From the cell containing the given text, extract its center point as (X, Y) coordinate. 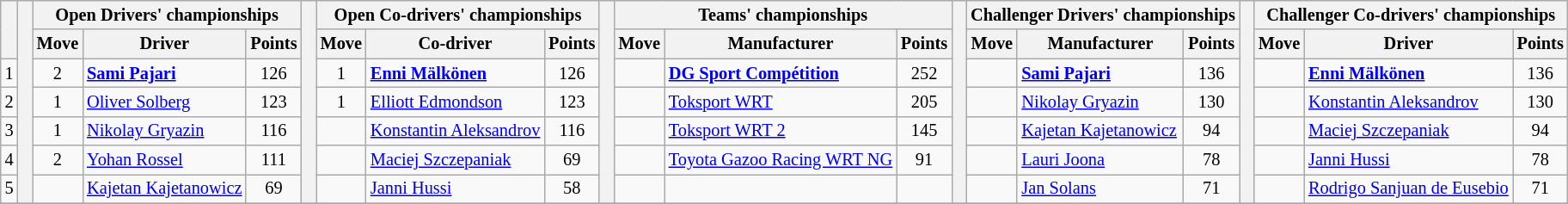
145 (924, 131)
111 (273, 160)
Jan Solans (1100, 189)
Lauri Joona (1100, 160)
Co-driver (456, 44)
3 (9, 131)
Toyota Gazoo Racing WRT NG (781, 160)
Open Drivers' championships (167, 15)
Elliott Edmondson (456, 102)
Yohan Rossel (164, 160)
Challenger Drivers' championships (1102, 15)
DG Sport Compétition (781, 73)
252 (924, 73)
Toksport WRT (781, 102)
Toksport WRT 2 (781, 131)
Open Co-drivers' championships (458, 15)
58 (572, 189)
Teams' championships (782, 15)
Challenger Co-drivers' championships (1412, 15)
5 (9, 189)
Oliver Solberg (164, 102)
Rodrigo Sanjuan de Eusebio (1408, 189)
205 (924, 102)
91 (924, 160)
4 (9, 160)
